Determine the (X, Y) coordinate at the center of the cell enclosing the given text.  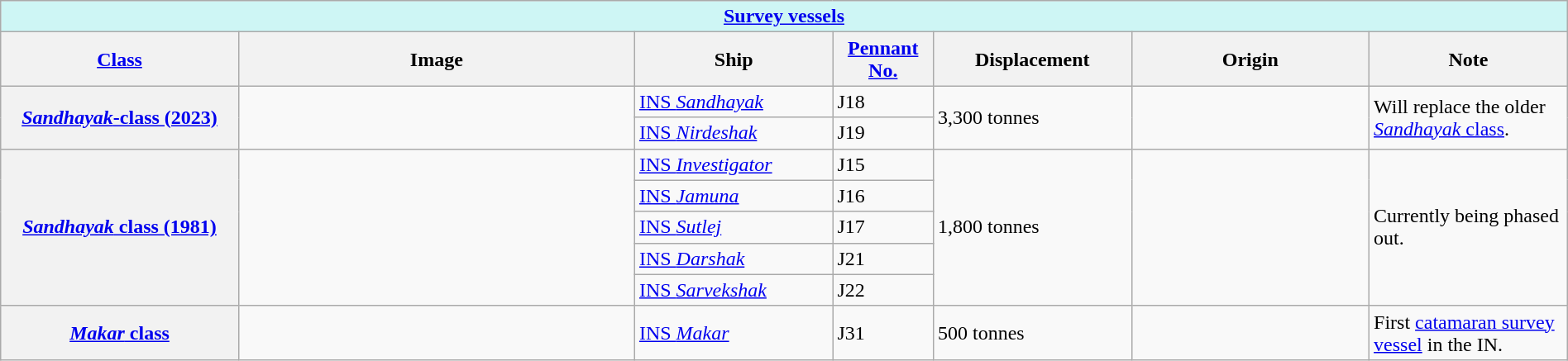
Displacement (1032, 59)
INS Sutlej (734, 227)
INS Jamuna (734, 196)
INS Sarvekshak (734, 290)
500 tonnes (1032, 332)
Origin (1250, 59)
Ship (734, 59)
INS Darshak (734, 259)
INS Nirdeshak (734, 133)
J31 (883, 332)
3,300 tonnes (1032, 117)
J16 (883, 196)
J22 (883, 290)
J19 (883, 133)
First catamaran survey vessel in the IN. (1469, 332)
Sandhayak class (1981) (119, 227)
Sandhayak-class (2023) (119, 117)
Pennant No. (883, 59)
Note (1469, 59)
Will replace the older Sandhayak class. (1469, 117)
Image (437, 59)
J18 (883, 102)
Survey vessels (784, 17)
J15 (883, 164)
Makar class (119, 332)
Currently being phased out. (1469, 227)
Class (119, 59)
INS Makar (734, 332)
J21 (883, 259)
INS Investigator (734, 164)
1,800 tonnes (1032, 227)
J17 (883, 227)
INS Sandhayak (734, 102)
